From the cell containing the given text, extract its center point as (x, y) coordinate. 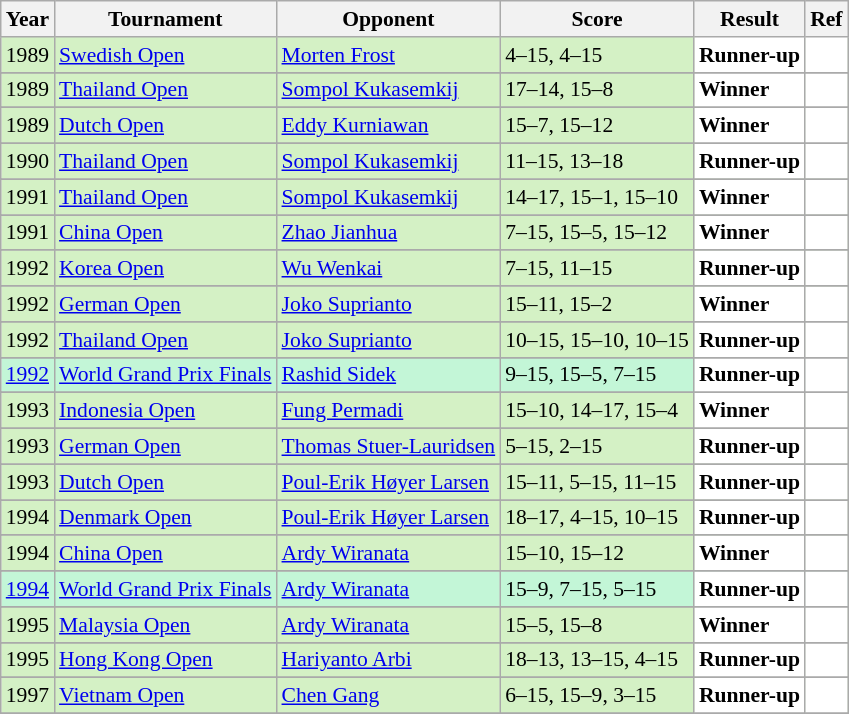
15–10, 15–12 (597, 554)
7–15, 15–5, 15–12 (597, 233)
Fung Permadi (388, 411)
Hariyanto Arbi (388, 660)
7–15, 11–15 (597, 269)
14–17, 15–1, 15–10 (597, 197)
5–15, 2–15 (597, 447)
Wu Wenkai (388, 269)
Score (597, 19)
Chen Gang (388, 696)
4–15, 4–15 (597, 55)
17–14, 15–8 (597, 90)
Denmark Open (165, 518)
Ref (826, 19)
Opponent (388, 19)
Tournament (165, 19)
9–15, 15–5, 7–15 (597, 375)
Rashid Sidek (388, 375)
1990 (28, 162)
18–17, 4–15, 10–15 (597, 518)
15–5, 15–8 (597, 625)
15–11, 15–2 (597, 304)
Malaysia Open (165, 625)
Thomas Stuer-Lauridsen (388, 447)
Zhao Jianhua (388, 233)
Hong Kong Open (165, 660)
10–15, 15–10, 10–15 (597, 340)
1997 (28, 696)
Swedish Open (165, 55)
Result (750, 19)
6–15, 15–9, 3–15 (597, 696)
Morten Frost (388, 55)
Indonesia Open (165, 411)
18–13, 13–15, 4–15 (597, 660)
15–9, 7–15, 5–15 (597, 589)
Year (28, 19)
Korea Open (165, 269)
Vietnam Open (165, 696)
15–10, 14–17, 15–4 (597, 411)
15–7, 15–12 (597, 126)
11–15, 13–18 (597, 162)
Eddy Kurniawan (388, 126)
15–11, 5–15, 11–15 (597, 482)
